Find where the given text appears and provide that cell's center as [X, Y] coordinate. 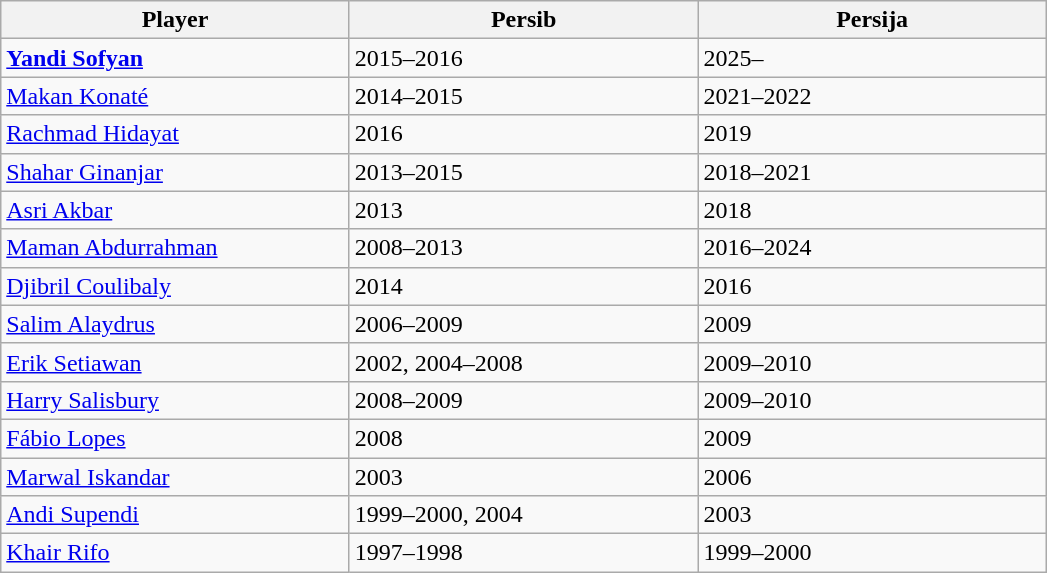
2014 [524, 286]
Erik Setiawan [176, 362]
2018 [872, 210]
2014–2015 [524, 96]
2015–2016 [524, 58]
2018–2021 [872, 172]
2016–2024 [872, 248]
Rachmad Hidayat [176, 134]
2008–2009 [524, 400]
Maman Abdurrahman [176, 248]
2019 [872, 134]
2002, 2004–2008 [524, 362]
Asri Akbar [176, 210]
Player [176, 20]
Persija [872, 20]
2008 [524, 438]
2013–2015 [524, 172]
2025– [872, 58]
Persib [524, 20]
2008–2013 [524, 248]
2021–2022 [872, 96]
1999–2000, 2004 [524, 515]
2006–2009 [524, 324]
Makan Konaté [176, 96]
Salim Alaydrus [176, 324]
Fábio Lopes [176, 438]
Shahar Ginanjar [176, 172]
2013 [524, 210]
Khair Rifo [176, 553]
Andi Supendi [176, 515]
Yandi Sofyan [176, 58]
1997–1998 [524, 553]
2006 [872, 477]
Harry Salisbury [176, 400]
Marwal Iskandar [176, 477]
Djibril Coulibaly [176, 286]
1999–2000 [872, 553]
